Search for the cell housing the specified text and yield its (X, Y) center coordinate. 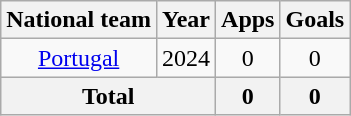
Year (186, 20)
Total (108, 96)
2024 (186, 58)
Goals (315, 20)
Apps (248, 20)
National team (79, 20)
Portugal (79, 58)
